Detect which cell encompasses the target text, then output its (X, Y) center coordinate. 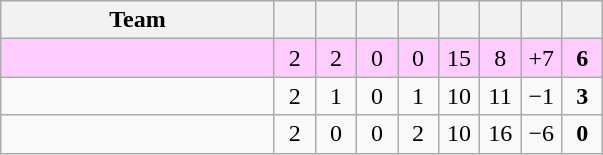
3 (582, 96)
11 (500, 96)
Team (138, 20)
+7 (542, 58)
16 (500, 134)
8 (500, 58)
6 (582, 58)
−6 (542, 134)
15 (460, 58)
−1 (542, 96)
